Output the (X, Y) coordinate of the center of the cell containing the given text.  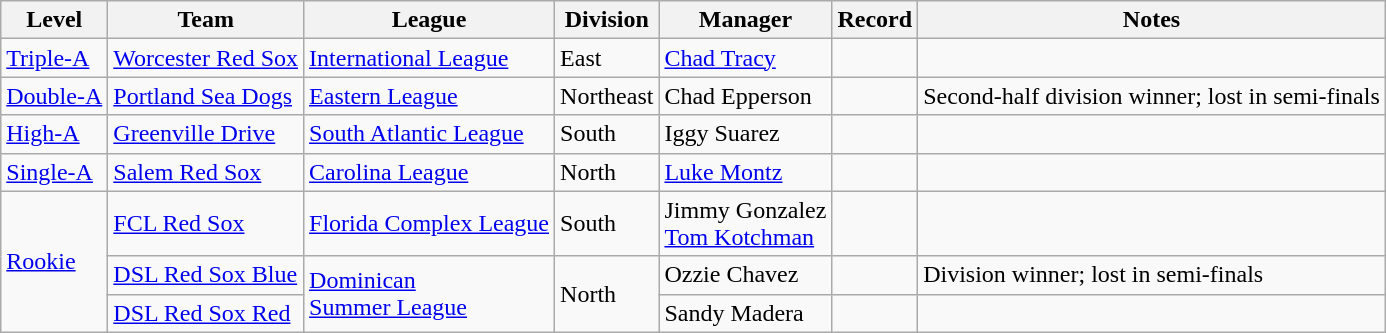
Rookie (54, 262)
Team (206, 20)
Carolina League (430, 172)
DSL Red Sox Red (206, 313)
Northeast (607, 96)
Iggy Suarez (746, 134)
Portland Sea Dogs (206, 96)
Notes (1152, 20)
High-A (54, 134)
International League (430, 58)
Luke Montz (746, 172)
East (607, 58)
DominicanSummer League (430, 294)
Greenville Drive (206, 134)
Double-A (54, 96)
Manager (746, 20)
Record (875, 20)
Level (54, 20)
Division (607, 20)
Worcester Red Sox (206, 58)
Ozzie Chavez (746, 275)
Second-half division winner; lost in semi-finals (1152, 96)
League (430, 20)
Sandy Madera (746, 313)
Chad Epperson (746, 96)
Eastern League (430, 96)
South Atlantic League (430, 134)
Jimmy GonzalezTom Kotchman (746, 224)
Florida Complex League (430, 224)
DSL Red Sox Blue (206, 275)
Single-A (54, 172)
Salem Red Sox (206, 172)
Division winner; lost in semi-finals (1152, 275)
FCL Red Sox (206, 224)
Triple-A (54, 58)
Chad Tracy (746, 58)
